Determine the (x, y) coordinate at the center of the cell enclosing the given text.  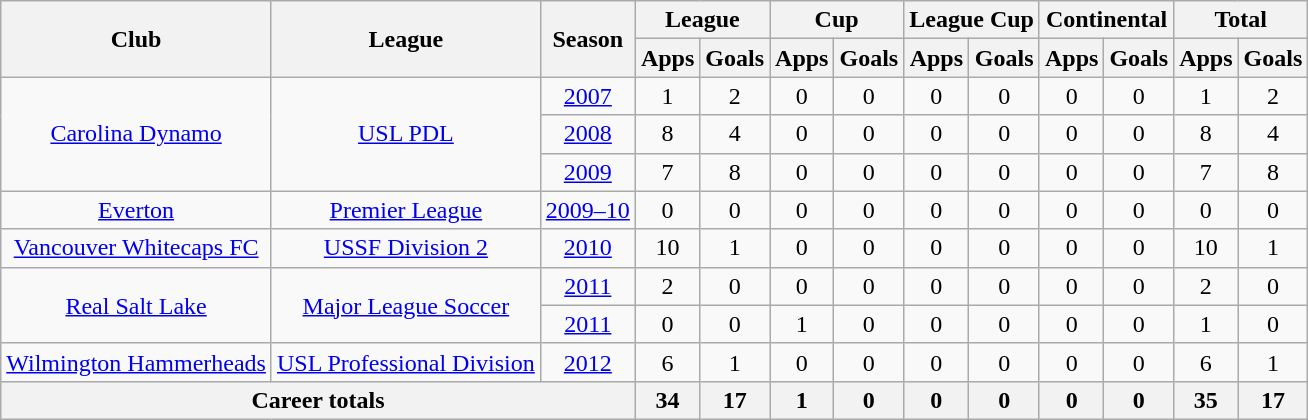
2009–10 (588, 210)
Premier League (406, 210)
34 (667, 400)
Major League Soccer (406, 305)
2009 (588, 172)
35 (1206, 400)
USL PDL (406, 134)
Total (1241, 20)
Everton (136, 210)
Season (588, 39)
Career totals (318, 400)
2012 (588, 362)
Wilmington Hammerheads (136, 362)
Vancouver Whitecaps FC (136, 248)
Continental (1106, 20)
2007 (588, 96)
Cup (837, 20)
USSF Division 2 (406, 248)
Club (136, 39)
League Cup (972, 20)
Carolina Dynamo (136, 134)
2008 (588, 134)
2010 (588, 248)
USL Professional Division (406, 362)
Real Salt Lake (136, 305)
